Scan for the cell matching the given text and deliver its [X, Y] coordinate at center. 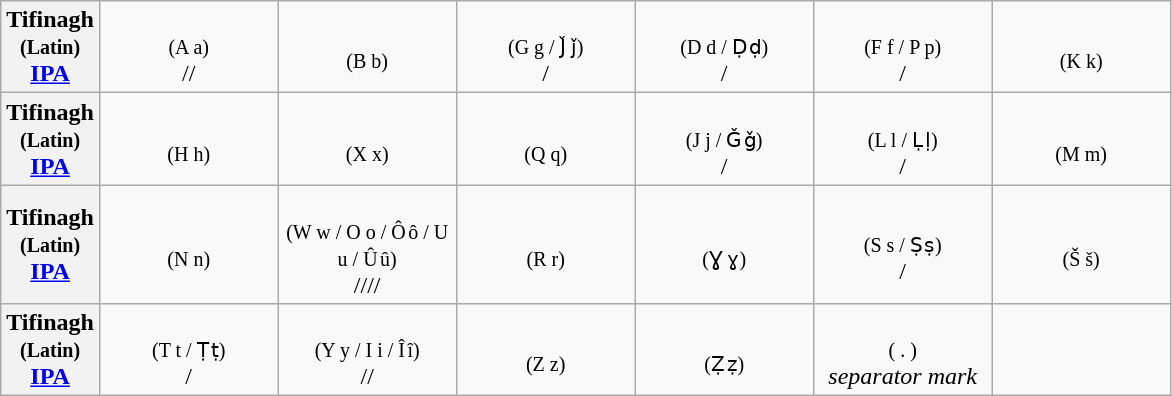
(Ɣ ɣ) [724, 244]
(H h) [188, 139]
(Q q) [545, 139]
(T t / Ṭ ṭ)/ [188, 349]
(A a)// [188, 47]
(Ẓ ẓ) [724, 349]
(K k) [1081, 47]
(S s / Ṣ ṣ)/ [902, 244]
(N n) [188, 244]
(L l / Ḷ ḷ)/ [902, 139]
(G g / J̌ ǰ)/ [545, 47]
(B b) [367, 47]
(F f / P p)/ [902, 47]
(D d / Ḍ ḍ)/ [724, 47]
( . )separator mark [902, 349]
(X x) [367, 139]
(W w / O o / Ô ô / U u / Û û)//// [367, 244]
(R r) [545, 244]
(M m) [1081, 139]
(Y y / I i / Î î)// [367, 349]
(Š š) [1081, 244]
(Z z) [545, 349]
(J j / Ǧ ǧ)/ [724, 139]
